From the cell containing the given text, extract its center point as [X, Y] coordinate. 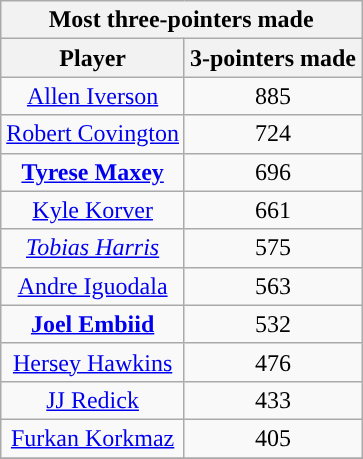
405 [272, 438]
476 [272, 362]
Allen Iverson [93, 96]
724 [272, 134]
532 [272, 324]
Joel Embiid [93, 324]
Player [93, 58]
Most three-pointers made [182, 20]
Tobias Harris [93, 248]
Robert Covington [93, 134]
575 [272, 248]
433 [272, 400]
696 [272, 172]
Tyrese Maxey [93, 172]
Hersey Hawkins [93, 362]
563 [272, 286]
JJ Redick [93, 400]
3-pointers made [272, 58]
Kyle Korver [93, 210]
Furkan Korkmaz [93, 438]
Andre Iguodala [93, 286]
661 [272, 210]
885 [272, 96]
